Return [X, Y] of the center of cell containing provided text 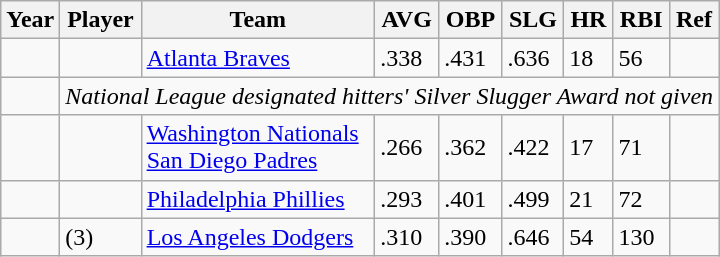
18 [588, 58]
.390 [470, 237]
.293 [407, 199]
National League designated hitters' Silver Slugger Award not given [390, 96]
Year [30, 20]
RBI [641, 20]
56 [641, 58]
.636 [533, 58]
17 [588, 148]
Los Angeles Dodgers [258, 237]
71 [641, 148]
Washington NationalsSan Diego Padres [258, 148]
Ref [694, 20]
OBP [470, 20]
(3) [100, 237]
AVG [407, 20]
130 [641, 237]
.422 [533, 148]
.431 [470, 58]
54 [588, 237]
HR [588, 20]
72 [641, 199]
.362 [470, 148]
Player [100, 20]
.310 [407, 237]
.646 [533, 237]
.499 [533, 199]
Atlanta Braves [258, 58]
.401 [470, 199]
21 [588, 199]
.338 [407, 58]
SLG [533, 20]
.266 [407, 148]
Team [258, 20]
Philadelphia Phillies [258, 199]
